Return [x, y] of the center of cell containing provided text 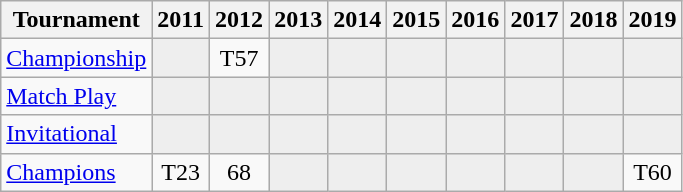
2016 [476, 20]
T23 [181, 172]
Match Play [76, 96]
Tournament [76, 20]
2019 [652, 20]
2014 [358, 20]
2012 [240, 20]
Championship [76, 58]
2015 [416, 20]
Invitational [76, 134]
2013 [298, 20]
Champions [76, 172]
2018 [594, 20]
68 [240, 172]
T57 [240, 58]
T60 [652, 172]
2011 [181, 20]
2017 [534, 20]
